Locate the cell with the specified text and output its [X, Y] center coordinate. 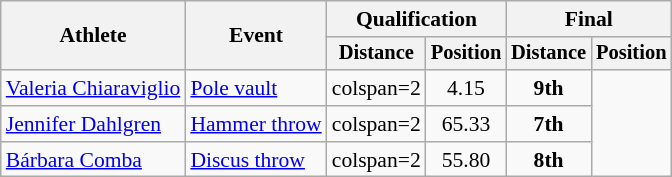
Jennifer Dahlgren [94, 124]
65.33 [466, 124]
Valeria Chiaraviglio [94, 88]
Athlete [94, 36]
Qualification [416, 19]
Event [256, 36]
Pole vault [256, 88]
9th [548, 88]
Final [588, 19]
4.15 [466, 88]
Hammer throw [256, 124]
7th [548, 124]
